Pinpoint the cell where the given text exists, returning its [X, Y] midpoint coordinate. 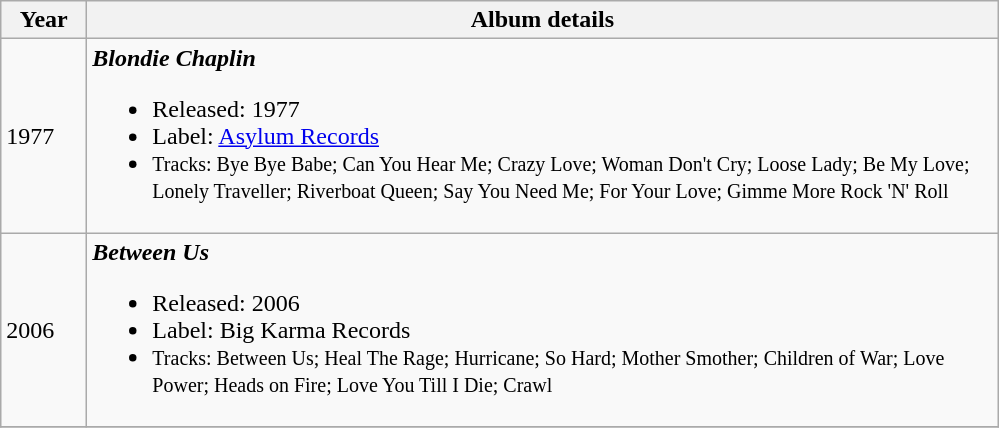
2006 [44, 330]
Year [44, 20]
1977 [44, 136]
Album details [542, 20]
